Pinpoint the cell where the given text exists, returning its (X, Y) midpoint coordinate. 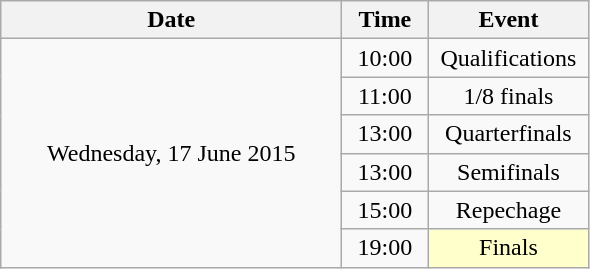
19:00 (385, 248)
Finals (508, 248)
Time (385, 20)
Repechage (508, 210)
11:00 (385, 96)
15:00 (385, 210)
10:00 (385, 58)
1/8 finals (508, 96)
Semifinals (508, 172)
Qualifications (508, 58)
Date (172, 20)
Wednesday, 17 June 2015 (172, 153)
Quarterfinals (508, 134)
Event (508, 20)
